Search for the cell housing the specified text and yield its (X, Y) center coordinate. 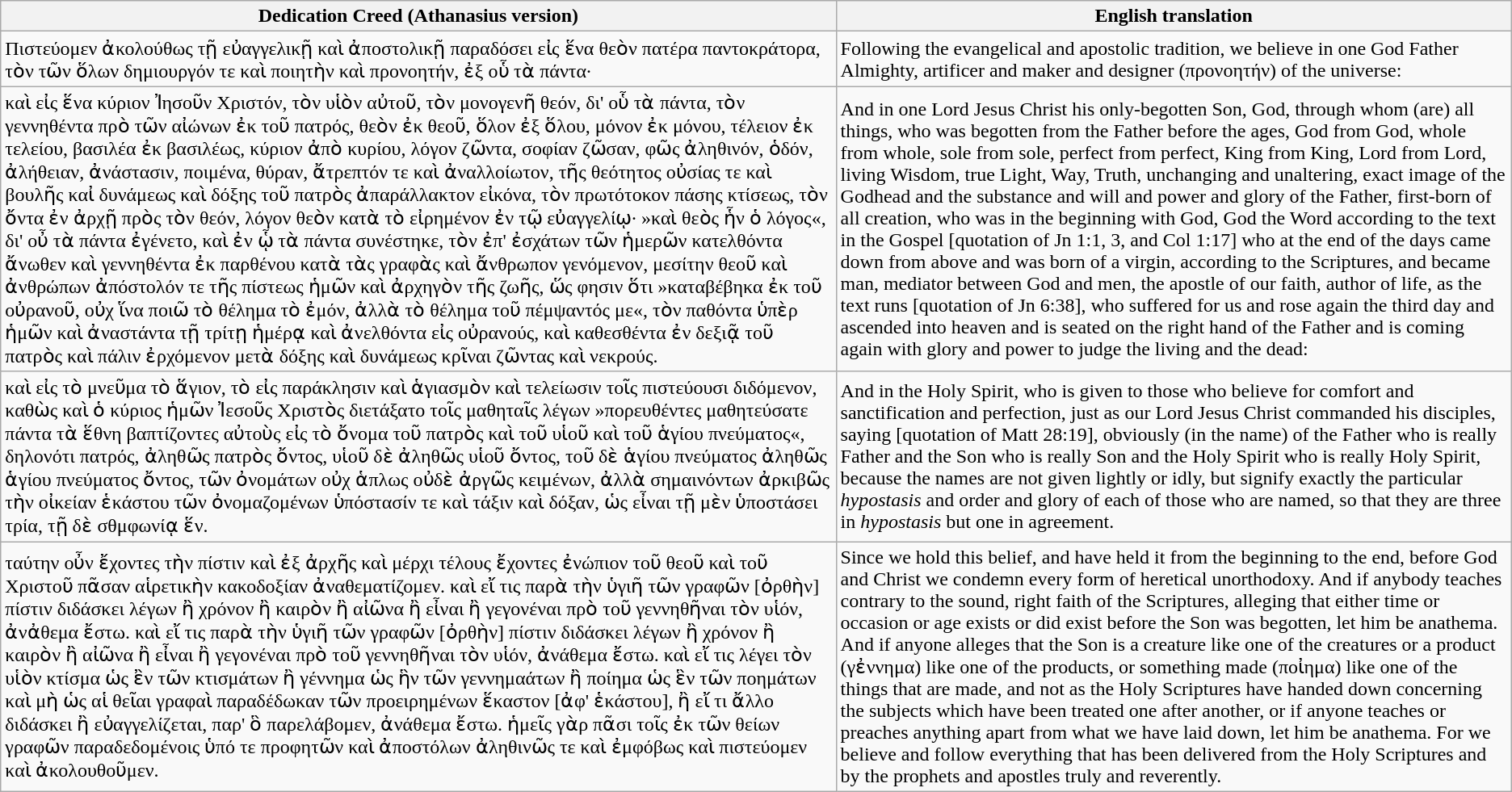
Dedication Creed (Athanasius version) (418, 16)
English translation (1174, 16)
